Return the (x, y) coordinate for the center point of the cell that contains the specified text.  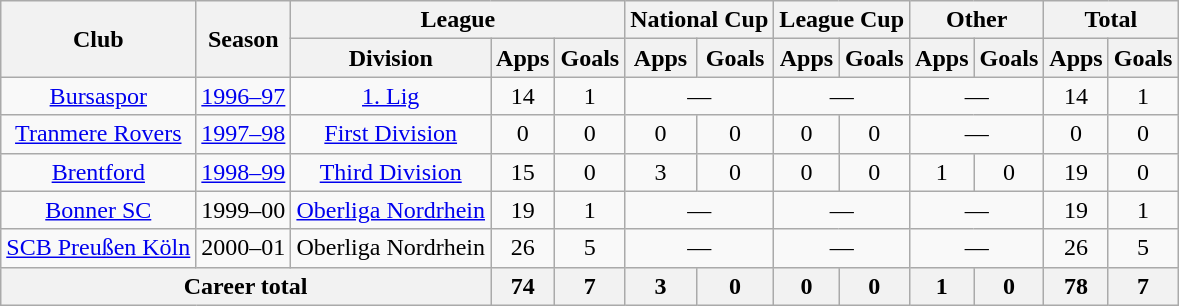
League (458, 20)
Bonner SC (98, 210)
Total (1111, 20)
1999–00 (244, 210)
1998–99 (244, 172)
Brentford (98, 172)
1. Lig (391, 96)
78 (1076, 286)
Season (244, 39)
Tranmere Rovers (98, 134)
SCB Preußen Köln (98, 248)
Division (391, 58)
15 (523, 172)
Bursaspor (98, 96)
2000–01 (244, 248)
First Division (391, 134)
1997–98 (244, 134)
Club (98, 39)
Career total (246, 286)
League Cup (842, 20)
1996–97 (244, 96)
National Cup (700, 20)
Third Division (391, 172)
74 (523, 286)
Other (977, 20)
